Return the [x, y] coordinate for the center point of the cell that contains the specified text.  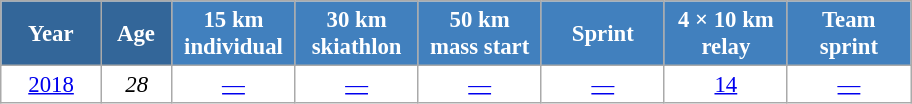
30 km skiathlon [356, 34]
Age [136, 34]
50 km mass start [480, 34]
15 km individual [234, 34]
4 × 10 km relay [726, 34]
Year [52, 34]
Team sprint [848, 34]
Sprint [602, 34]
14 [726, 85]
2018 [52, 85]
28 [136, 85]
